Pinpoint the cell where the given text exists, returning its [X, Y] midpoint coordinate. 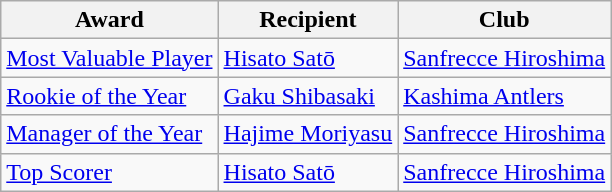
Kashima Antlers [504, 96]
Award [110, 20]
Most Valuable Player [110, 58]
Rookie of the Year [110, 96]
Gaku Shibasaki [308, 96]
Club [504, 20]
Recipient [308, 20]
Manager of the Year [110, 134]
Top Scorer [110, 172]
Hajime Moriyasu [308, 134]
